Locate the cell with the specified text and output its (x, y) center coordinate. 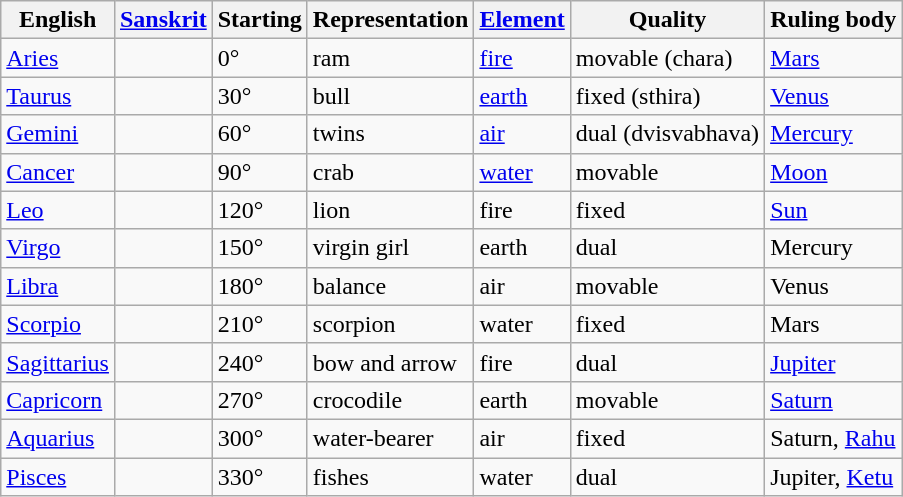
twins (390, 134)
bull (390, 96)
crocodile (390, 400)
Pisces (58, 477)
scorpion (390, 324)
Taurus (58, 96)
Gemini (58, 134)
ram (390, 58)
Aries (58, 58)
240° (260, 362)
120° (260, 210)
Leo (58, 210)
Quality (667, 20)
fixed (sthira) (667, 96)
0° (260, 58)
Capricorn (58, 400)
English (58, 20)
crab (390, 172)
Libra (58, 286)
dual (dvisvabhava) (667, 134)
Sagittarius (58, 362)
Jupiter, Ketu (834, 477)
Sanskrit (163, 20)
fishes (390, 477)
Element (522, 20)
180° (260, 286)
300° (260, 438)
90° (260, 172)
Moon (834, 172)
virgin girl (390, 248)
Jupiter (834, 362)
Cancer (58, 172)
150° (260, 248)
210° (260, 324)
Scorpio (58, 324)
movable (chara) (667, 58)
water-bearer (390, 438)
Sun (834, 210)
330° (260, 477)
Saturn, Rahu (834, 438)
lion (390, 210)
Saturn (834, 400)
balance (390, 286)
Ruling body (834, 20)
Representation (390, 20)
Virgo (58, 248)
60° (260, 134)
bow and arrow (390, 362)
270° (260, 400)
Starting (260, 20)
30° (260, 96)
Aquarius (58, 438)
